Provide the (x, y) coordinate of the cell's center where the given text is located.  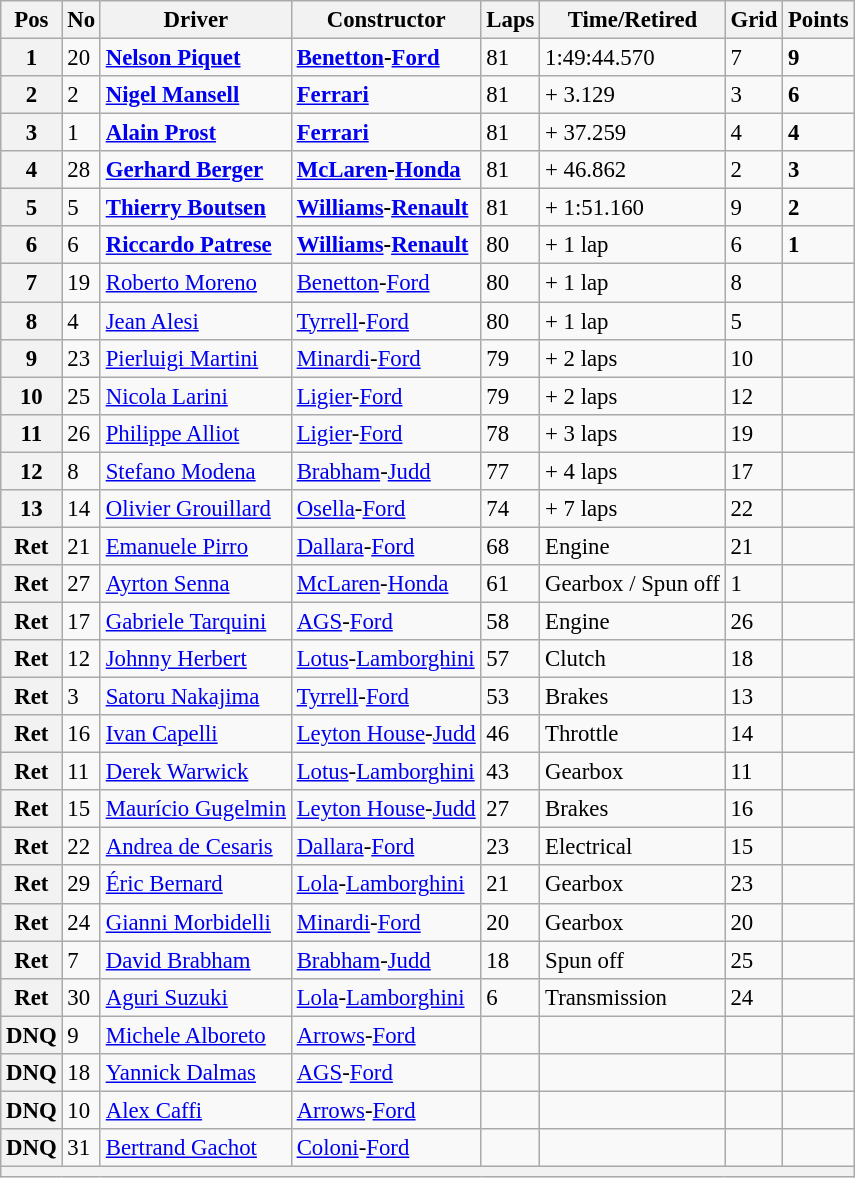
28 (81, 170)
David Brabham (196, 960)
No (81, 20)
31 (81, 1148)
+ 3.129 (632, 95)
Derek Warwick (196, 772)
53 (510, 697)
46 (510, 734)
Andrea de Cesaris (196, 847)
77 (510, 471)
Thierry Boutsen (196, 208)
1:49:44.570 (632, 58)
+ 37.259 (632, 133)
Gearbox / Spun off (632, 584)
Maurício Gugelmin (196, 809)
Roberto Moreno (196, 283)
+ 3 laps (632, 433)
74 (510, 509)
61 (510, 584)
Nicola Larini (196, 396)
Riccardo Patrese (196, 245)
Coloni-Ford (386, 1148)
Nelson Piquet (196, 58)
+ 46.862 (632, 170)
+ 1:51.160 (632, 208)
Points (818, 20)
Alex Caffi (196, 1110)
Ayrton Senna (196, 584)
Alain Prost (196, 133)
Gianni Morbidelli (196, 922)
Osella-Ford (386, 509)
57 (510, 659)
Gabriele Tarquini (196, 621)
Éric Bernard (196, 885)
Clutch (632, 659)
Laps (510, 20)
Philippe Alliot (196, 433)
Yannick Dalmas (196, 1073)
Throttle (632, 734)
Stefano Modena (196, 471)
Satoru Nakajima (196, 697)
Johnny Herbert (196, 659)
Nigel Mansell (196, 95)
Driver (196, 20)
Bertrand Gachot (196, 1148)
68 (510, 546)
Pierluigi Martini (196, 358)
+ 4 laps (632, 471)
Emanuele Pirro (196, 546)
29 (81, 885)
Time/Retired (632, 20)
Spun off (632, 960)
+ 7 laps (632, 509)
Gerhard Berger (196, 170)
Grid (754, 20)
Michele Alboreto (196, 1035)
Jean Alesi (196, 321)
Electrical (632, 847)
30 (81, 997)
Transmission (632, 997)
Aguri Suzuki (196, 997)
Pos (32, 20)
58 (510, 621)
43 (510, 772)
Constructor (386, 20)
Ivan Capelli (196, 734)
78 (510, 433)
Olivier Grouillard (196, 509)
